Capture the cell that displays the provided text and extract its (X, Y) central coordinate. 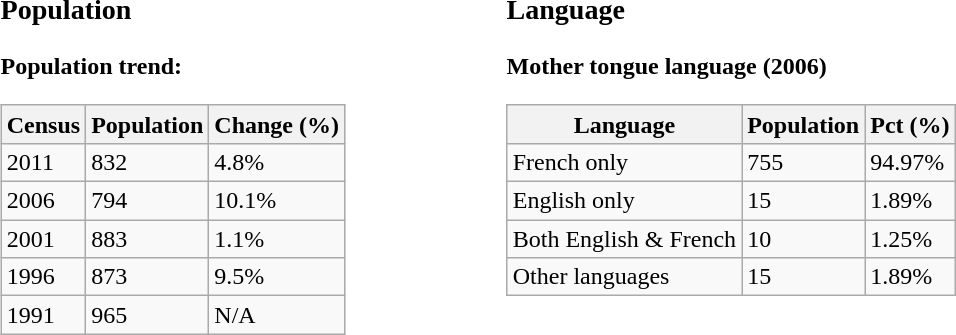
10.1% (277, 201)
2006 (43, 201)
Change (%) (277, 124)
Pct (%) (910, 124)
832 (148, 162)
873 (148, 277)
1996 (43, 277)
4.8% (277, 162)
1.25% (910, 239)
Census (43, 124)
2011 (43, 162)
794 (148, 201)
French only (624, 162)
1991 (43, 315)
965 (148, 315)
755 (804, 162)
10 (804, 239)
Both English & French (624, 239)
9.5% (277, 277)
English only (624, 201)
Language (624, 124)
94.97% (910, 162)
1.1% (277, 239)
N/A (277, 315)
883 (148, 239)
2001 (43, 239)
Other languages (624, 277)
